Identify which cell holds the provided text, then report its (x, y) central coordinate. 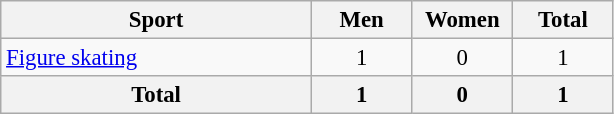
Men (362, 20)
Women (462, 20)
Figure skating (156, 58)
Sport (156, 20)
